Identify which cell holds the provided text, then report its (X, Y) central coordinate. 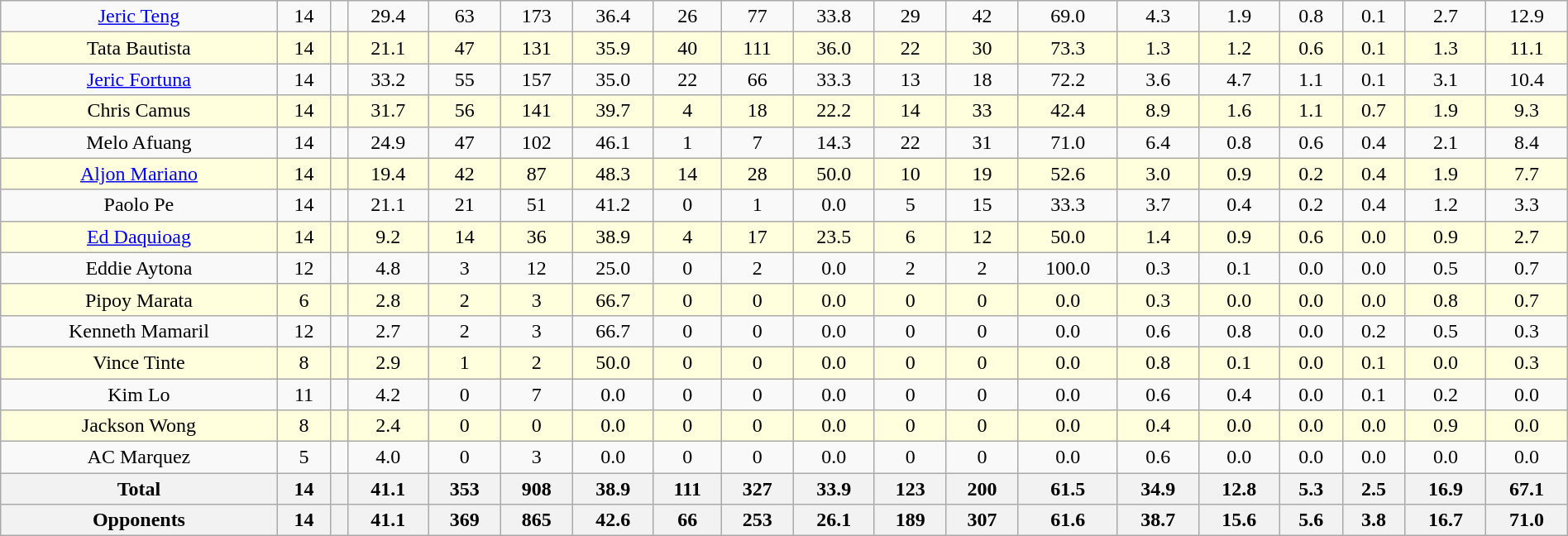
11 (304, 395)
2.8 (388, 299)
17 (758, 237)
10.4 (1527, 79)
2.1 (1446, 142)
34.9 (1158, 489)
35.9 (613, 48)
865 (536, 520)
33.8 (834, 17)
131 (536, 48)
26.1 (834, 520)
2.5 (1374, 489)
AC Marquez (139, 457)
30 (982, 48)
16.7 (1446, 520)
63 (465, 17)
3.1 (1446, 79)
3.0 (1158, 174)
33.9 (834, 489)
28 (758, 174)
Tata Bautista (139, 48)
67.1 (1527, 489)
1.4 (1158, 237)
Total (139, 489)
14.3 (834, 142)
77 (758, 17)
15 (982, 205)
5.3 (1311, 489)
42.6 (613, 520)
12.9 (1527, 17)
123 (910, 489)
Kim Lo (139, 395)
35.0 (613, 79)
4.2 (388, 395)
7.7 (1527, 174)
1.6 (1239, 111)
87 (536, 174)
3.7 (1158, 205)
6.4 (1158, 142)
5.6 (1311, 520)
25.0 (613, 268)
353 (465, 489)
141 (536, 111)
40 (687, 48)
Opponents (139, 520)
Melo Afuang (139, 142)
157 (536, 79)
307 (982, 520)
4.3 (1158, 17)
36 (536, 237)
29.4 (388, 17)
22.2 (834, 111)
4.7 (1239, 79)
173 (536, 17)
31.7 (388, 111)
253 (758, 520)
31 (982, 142)
72.2 (1068, 79)
9.2 (388, 237)
23.5 (834, 237)
Kenneth Mamaril (139, 331)
16.9 (1446, 489)
21 (465, 205)
Chris Camus (139, 111)
2.4 (388, 426)
Jeric Teng (139, 17)
8.4 (1527, 142)
10 (910, 174)
51 (536, 205)
369 (465, 520)
33.2 (388, 79)
33 (982, 111)
48.3 (613, 174)
Paolo Pe (139, 205)
73.3 (1068, 48)
11.1 (1527, 48)
200 (982, 489)
52.6 (1068, 174)
Jackson Wong (139, 426)
55 (465, 79)
4.0 (388, 457)
15.6 (1239, 520)
Jeric Fortuna (139, 79)
42.4 (1068, 111)
102 (536, 142)
39.7 (613, 111)
3.8 (1374, 520)
38.7 (1158, 520)
Vince Tinte (139, 362)
19.4 (388, 174)
56 (465, 111)
2.9 (388, 362)
3.3 (1527, 205)
29 (910, 17)
19 (982, 174)
100.0 (1068, 268)
12.8 (1239, 489)
Pipoy Marata (139, 299)
69.0 (1068, 17)
3.6 (1158, 79)
Aljon Mariano (139, 174)
61.6 (1068, 520)
9.3 (1527, 111)
908 (536, 489)
24.9 (388, 142)
26 (687, 17)
36.0 (834, 48)
Ed Daquioag (139, 237)
41.2 (613, 205)
Eddie Aytona (139, 268)
13 (910, 79)
189 (910, 520)
36.4 (613, 17)
8.9 (1158, 111)
61.5 (1068, 489)
327 (758, 489)
46.1 (613, 142)
4.8 (388, 268)
